Find where the given text appears and provide that cell's center as (x, y) coordinate. 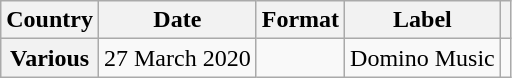
Label (423, 20)
27 March 2020 (177, 58)
Various (50, 58)
Country (50, 20)
Date (177, 20)
Format (300, 20)
Domino Music (423, 58)
